Return the [x, y] coordinate for the center point of the cell that contains the specified text.  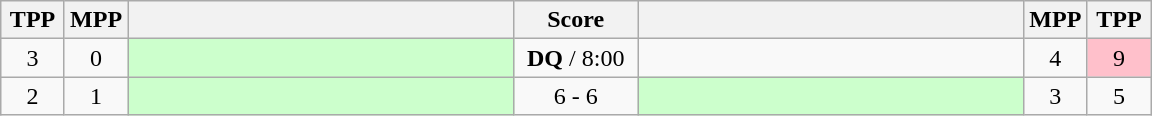
1 [96, 96]
2 [33, 96]
5 [1119, 96]
4 [1056, 58]
6 - 6 [576, 96]
9 [1119, 58]
DQ / 8:00 [576, 58]
0 [96, 58]
Score [576, 20]
